Detect which cell encompasses the target text, then output its [X, Y] center coordinate. 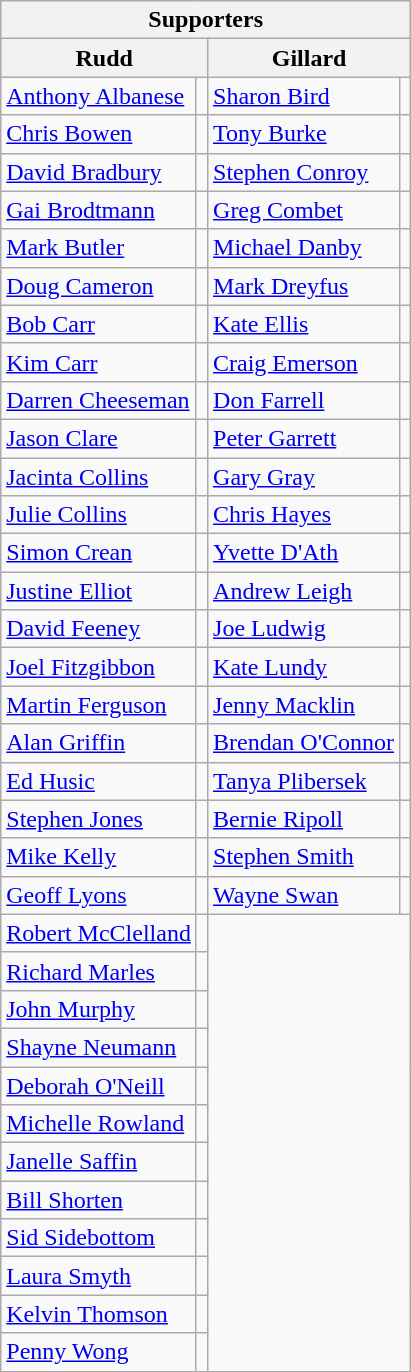
Don Farrell [304, 400]
Gai Brodtmann [99, 210]
Martin Ferguson [99, 705]
David Feeney [99, 629]
Tanya Plibersek [304, 781]
Yvette D'Ath [304, 553]
Kim Carr [99, 362]
Sid Sidebottom [99, 1238]
Sharon Bird [304, 96]
Rudd [104, 58]
Alan Griffin [99, 743]
Simon Crean [99, 553]
Supporters [206, 20]
Ed Husic [99, 781]
Darren Cheeseman [99, 400]
Joel Fitzgibbon [99, 667]
Richard Marles [99, 971]
Chris Hayes [304, 515]
Bob Carr [99, 324]
Deborah O'Neill [99, 1085]
Michelle Rowland [99, 1124]
Greg Combet [304, 210]
Stephen Conroy [304, 172]
Tony Burke [304, 134]
Robert McClelland [99, 933]
Wayne Swan [304, 895]
Jason Clare [99, 438]
Kate Ellis [304, 324]
Laura Smyth [99, 1276]
Kelvin Thomson [99, 1314]
Justine Elliot [99, 591]
Jenny Macklin [304, 705]
Mark Butler [99, 248]
Kate Lundy [304, 667]
Chris Bowen [99, 134]
Doug Cameron [99, 286]
Brendan O'Connor [304, 743]
Janelle Saffin [99, 1162]
Bernie Ripoll [304, 819]
Joe Ludwig [304, 629]
Anthony Albanese [99, 96]
Julie Collins [99, 515]
Mike Kelly [99, 857]
Andrew Leigh [304, 591]
Jacinta Collins [99, 477]
Gary Gray [304, 477]
Mark Dreyfus [304, 286]
Bill Shorten [99, 1200]
Stephen Jones [99, 819]
Shayne Neumann [99, 1047]
David Bradbury [99, 172]
Peter Garrett [304, 438]
Craig Emerson [304, 362]
Stephen Smith [304, 857]
Gillard [310, 58]
Geoff Lyons [99, 895]
Michael Danby [304, 248]
John Murphy [99, 1009]
Penny Wong [99, 1352]
